Return the [x, y] coordinate for the center point of the cell that contains the specified text.  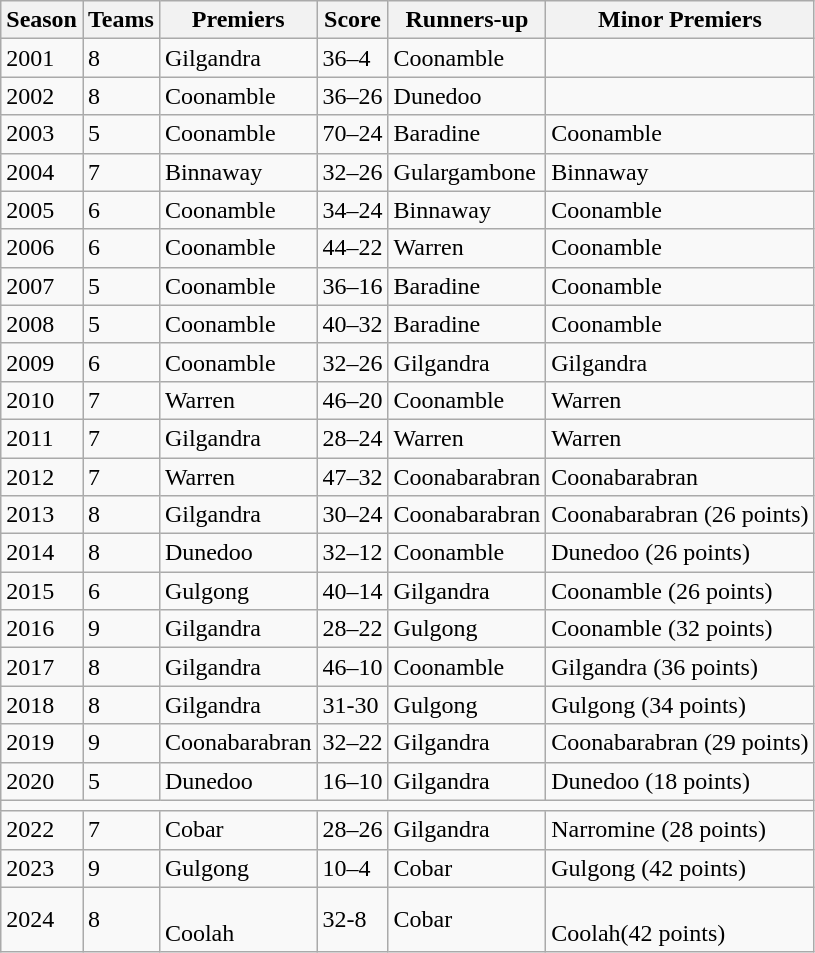
10–4 [352, 868]
2008 [42, 324]
36–16 [352, 286]
2001 [42, 58]
2012 [42, 477]
47–32 [352, 477]
2015 [42, 591]
40–32 [352, 324]
32–22 [352, 743]
40–14 [352, 591]
2005 [42, 210]
Runners-up [467, 20]
Narromine (28 points) [680, 830]
Score [352, 20]
Gulgong (34 points) [680, 705]
Coonabarabran (29 points) [680, 743]
2017 [42, 667]
2024 [42, 920]
Coonamble (26 points) [680, 591]
70–24 [352, 134]
2010 [42, 400]
2013 [42, 515]
2009 [42, 362]
28–24 [352, 438]
2006 [42, 248]
Minor Premiers [680, 20]
Coolah [238, 920]
Gulargambone [467, 172]
46–10 [352, 667]
2016 [42, 629]
Premiers [238, 20]
32-8 [352, 920]
36–26 [352, 96]
2011 [42, 438]
32–12 [352, 553]
Dunedoo (18 points) [680, 781]
Teams [120, 20]
16–10 [352, 781]
2022 [42, 830]
2003 [42, 134]
2019 [42, 743]
31-30 [352, 705]
Gilgandra (36 points) [680, 667]
Coolah(42 points) [680, 920]
44–22 [352, 248]
Season [42, 20]
Coonabarabran (26 points) [680, 515]
2014 [42, 553]
2002 [42, 96]
Coonamble (32 points) [680, 629]
34–24 [352, 210]
2018 [42, 705]
2023 [42, 868]
36–4 [352, 58]
Dunedoo (26 points) [680, 553]
28–22 [352, 629]
Gulgong (42 points) [680, 868]
2007 [42, 286]
28–26 [352, 830]
2004 [42, 172]
2020 [42, 781]
46–20 [352, 400]
30–24 [352, 515]
